Identify which cell holds the provided text, then report its (X, Y) central coordinate. 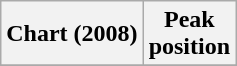
Chart (2008) (72, 34)
Peakposition (189, 34)
